From the cell containing the given text, extract its center point as (X, Y) coordinate. 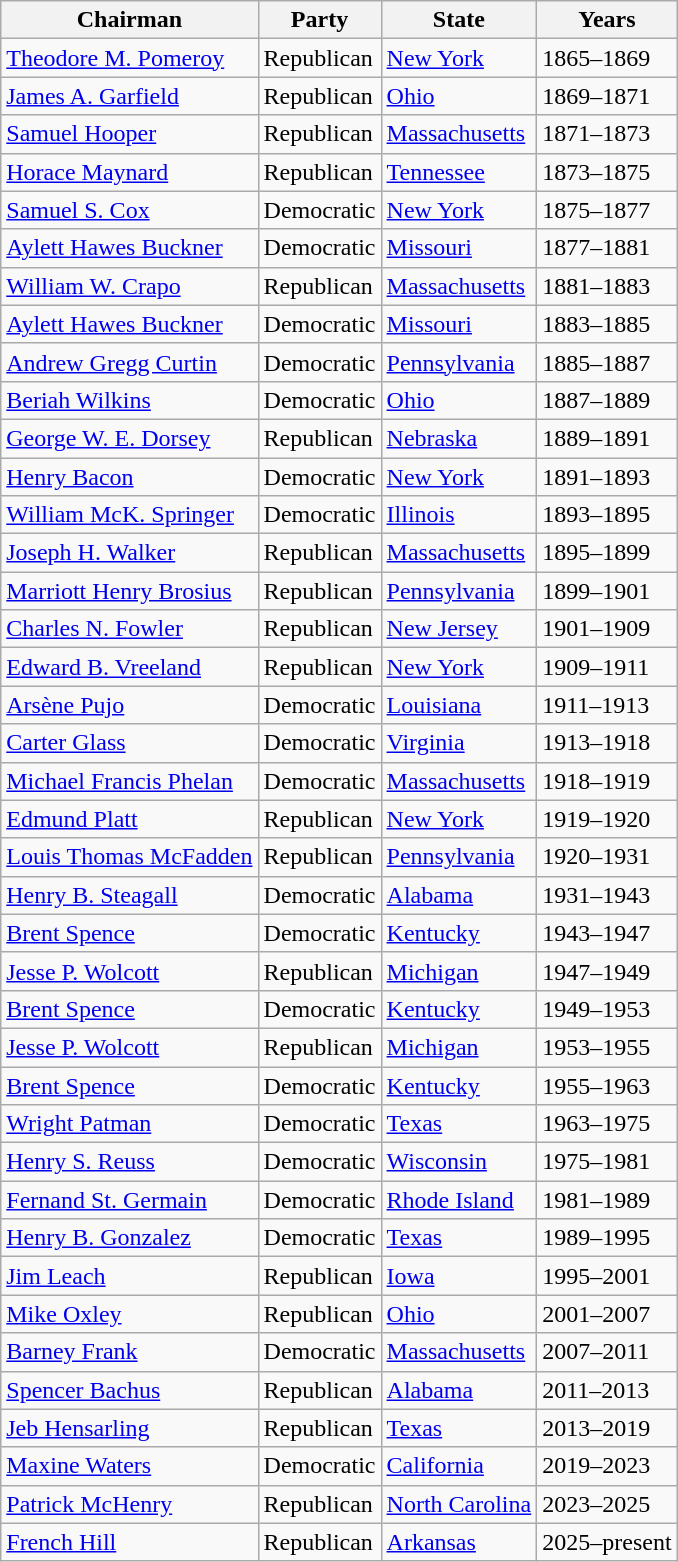
Rhode Island (459, 1200)
Theodore M. Pomeroy (130, 58)
2025–present (607, 1542)
1981–1989 (607, 1200)
1891–1893 (607, 477)
1989–1995 (607, 1238)
Charles N. Fowler (130, 629)
Years (607, 20)
Henry B. Steagall (130, 895)
Maxine Waters (130, 1466)
2011–2013 (607, 1390)
1953–1955 (607, 1047)
1911–1913 (607, 705)
New Jersey (459, 629)
1895–1899 (607, 553)
1995–2001 (607, 1276)
Henry Bacon (130, 477)
Party (320, 20)
Nebraska (459, 438)
Edward B. Vreeland (130, 667)
2023–2025 (607, 1504)
1909–1911 (607, 667)
Louis Thomas McFadden (130, 857)
Tennessee (459, 172)
Henry B. Gonzalez (130, 1238)
Wright Patman (130, 1124)
2007–2011 (607, 1352)
Samuel Hooper (130, 134)
1947–1949 (607, 971)
Jeb Hensarling (130, 1428)
1893–1895 (607, 515)
2001–2007 (607, 1314)
Michael Francis Phelan (130, 781)
Carter Glass (130, 743)
Barney Frank (130, 1352)
1920–1931 (607, 857)
1889–1891 (607, 438)
1885–1887 (607, 362)
James A. Garfield (130, 96)
French Hill (130, 1542)
Joseph H. Walker (130, 553)
1949–1953 (607, 1009)
Wisconsin (459, 1162)
Mike Oxley (130, 1314)
Spencer Bachus (130, 1390)
1913–1918 (607, 743)
1963–1975 (607, 1124)
Iowa (459, 1276)
1871–1873 (607, 134)
North Carolina (459, 1504)
1865–1869 (607, 58)
1873–1875 (607, 172)
1883–1885 (607, 324)
Beriah Wilkins (130, 400)
1955–1963 (607, 1085)
Andrew Gregg Curtin (130, 362)
1877–1881 (607, 248)
1931–1943 (607, 895)
1899–1901 (607, 591)
Jim Leach (130, 1276)
Illinois (459, 515)
1919–1920 (607, 819)
1943–1947 (607, 933)
Virginia (459, 743)
1875–1877 (607, 210)
Horace Maynard (130, 172)
Arkansas (459, 1542)
1918–1919 (607, 781)
1887–1889 (607, 400)
1975–1981 (607, 1162)
Marriott Henry Brosius (130, 591)
State (459, 20)
Arsène Pujo (130, 705)
Edmund Platt (130, 819)
Louisiana (459, 705)
2019–2023 (607, 1466)
California (459, 1466)
George W. E. Dorsey (130, 438)
William W. Crapo (130, 286)
1881–1883 (607, 286)
1869–1871 (607, 96)
Henry S. Reuss (130, 1162)
Patrick McHenry (130, 1504)
William McK. Springer (130, 515)
Chairman (130, 20)
2013–2019 (607, 1428)
Samuel S. Cox (130, 210)
1901–1909 (607, 629)
Fernand St. Germain (130, 1200)
